Capture the cell that displays the provided text and extract its [X, Y] central coordinate. 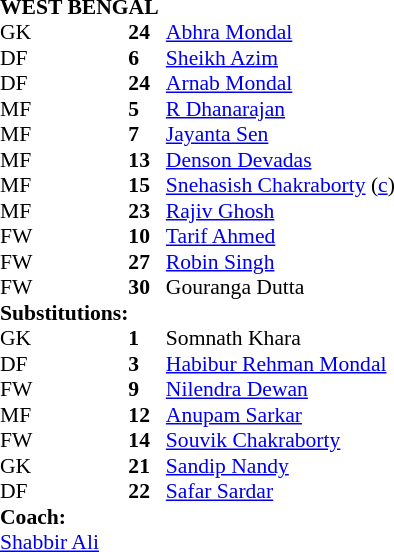
23 [147, 211]
9 [147, 389]
27 [147, 262]
1 [147, 339]
Substitutions: [64, 313]
7 [147, 135]
12 [147, 415]
15 [147, 185]
30 [147, 287]
14 [147, 441]
10 [147, 237]
22 [147, 491]
5 [147, 109]
3 [147, 364]
6 [147, 58]
13 [147, 160]
21 [147, 466]
